Detect which cell encompasses the target text, then output its [x, y] center coordinate. 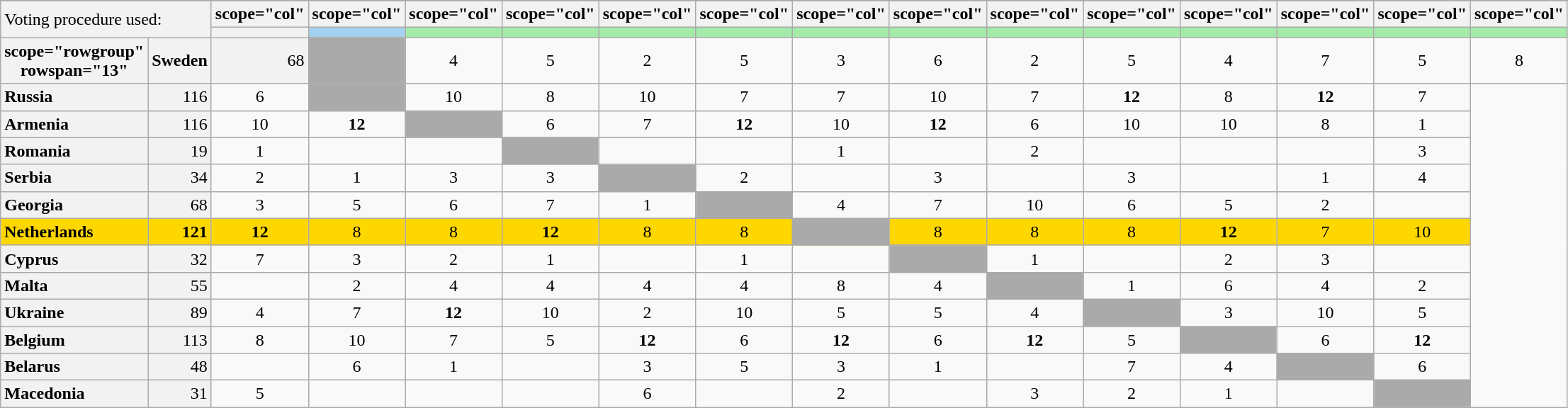
32 [180, 259]
Russia [74, 97]
19 [180, 151]
Belarus [74, 367]
121 [180, 232]
Romania [74, 151]
scope="rowgroup" rowspan="13" [74, 61]
34 [180, 178]
Ukraine [74, 312]
113 [180, 339]
48 [180, 367]
Belgium [74, 339]
Cyprus [74, 259]
Netherlands [74, 232]
Sweden [180, 61]
Malta [74, 285]
31 [180, 394]
55 [180, 285]
Serbia [74, 178]
Armenia [74, 124]
Georgia [74, 205]
Macedonia [74, 394]
89 [180, 312]
Voting procedure used: [106, 19]
